Return the [x, y] coordinate for the center point of the cell that contains the specified text.  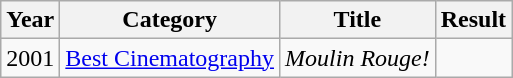
Title [358, 20]
Category [170, 20]
2001 [30, 58]
Moulin Rouge! [358, 58]
Result [473, 20]
Year [30, 20]
Best Cinematography [170, 58]
